Locate the cell with the specified text and output its (x, y) center coordinate. 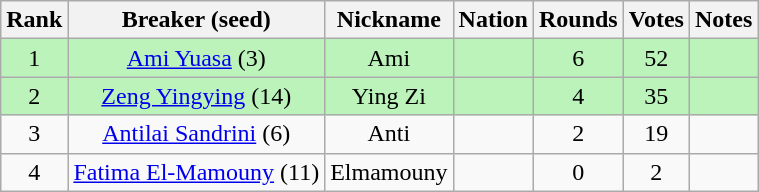
Nickname (389, 20)
Notes (723, 20)
Ami (389, 58)
Rank (34, 20)
0 (578, 172)
Anti (389, 134)
Antilai Sandrini (6) (196, 134)
Ami Yuasa (3) (196, 58)
Votes (656, 20)
1 (34, 58)
Ying Zi (389, 96)
Rounds (578, 20)
35 (656, 96)
Zeng Yingying (14) (196, 96)
Elmamouny (389, 172)
3 (34, 134)
6 (578, 58)
19 (656, 134)
Nation (493, 20)
52 (656, 58)
Fatima El-Mamouny (11) (196, 172)
Breaker (seed) (196, 20)
